Return (x, y) of the center of cell containing provided text 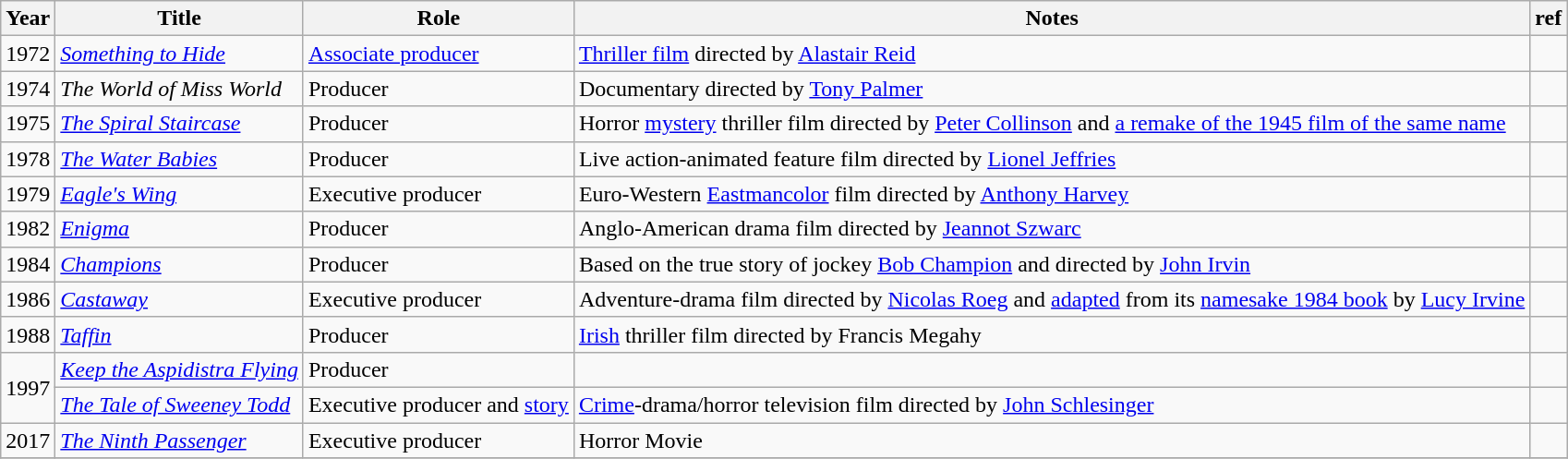
Year (28, 18)
1988 (28, 334)
Euro-Western Eastmancolor film directed by Anthony Harvey (1051, 194)
Keep the Aspidistra Flying (179, 369)
1978 (28, 159)
The Water Babies (179, 159)
Anglo-American drama film directed by Jeannot Szwarc (1051, 229)
1979 (28, 194)
1986 (28, 299)
Eagle's Wing (179, 194)
1997 (28, 387)
Based on the true story of jockey Bob Champion and directed by John Irvin (1051, 264)
Crime-drama/horror television film directed by John Schlesinger (1051, 405)
Live action-animated feature film directed by Lionel Jeffries (1051, 159)
Executive producer and story (438, 405)
1974 (28, 89)
Title (179, 18)
Irish thriller film directed by Francis Megahy (1051, 334)
Documentary directed by Tony Palmer (1051, 89)
Enigma (179, 229)
Associate producer (438, 54)
The World of Miss World (179, 89)
Something to Hide (179, 54)
Taffin (179, 334)
1972 (28, 54)
The Spiral Staircase (179, 124)
Castaway (179, 299)
2017 (28, 441)
1984 (28, 264)
1982 (28, 229)
Adventure-drama film directed by Nicolas Roeg and adapted from its namesake 1984 book by Lucy Irvine (1051, 299)
The Ninth Passenger (179, 441)
Notes (1051, 18)
Horror Movie (1051, 441)
The Tale of Sweeney Todd (179, 405)
ref (1549, 18)
Thriller film directed by Alastair Reid (1051, 54)
Role (438, 18)
1975 (28, 124)
Champions (179, 264)
Horror mystery thriller film directed by Peter Collinson and a remake of the 1945 film of the same name (1051, 124)
